For the text-containing cell, return its midpoint in [x, y] coordinate format. 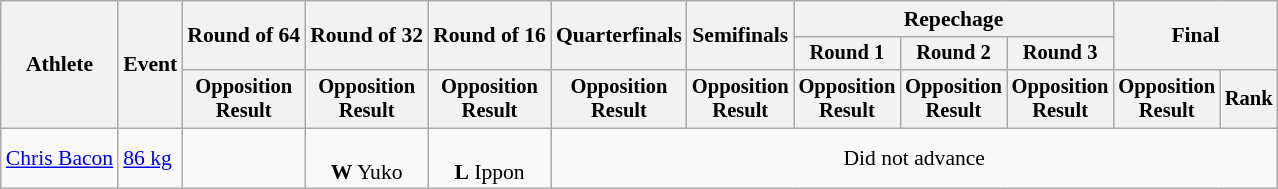
Athlete [60, 64]
Chris Bacon [60, 158]
Round 2 [954, 54]
86 kg [150, 158]
Round of 16 [490, 36]
Repechage [954, 19]
Final [1195, 36]
Rank [1249, 99]
Did not advance [914, 158]
Round 1 [848, 54]
W Yuko [366, 158]
Quarterfinals [619, 36]
Semifinals [740, 36]
Round of 32 [366, 36]
Round of 64 [244, 36]
L Ippon [490, 158]
Event [150, 64]
Round 3 [1060, 54]
